Extract the (X, Y) coordinate from the center of the cell holding the provided text.  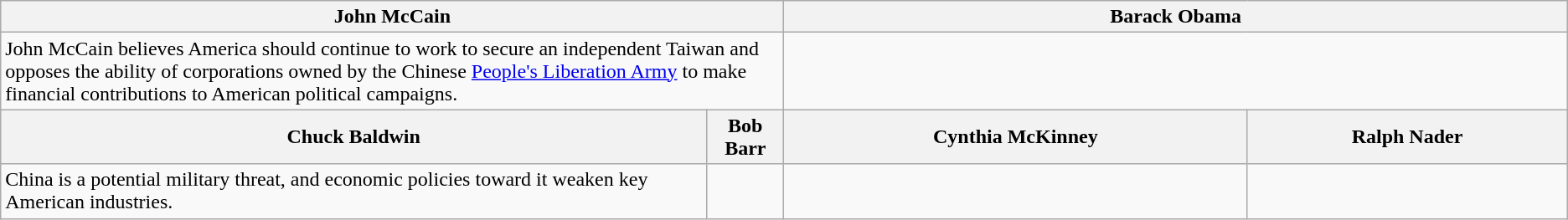
John McCain (392, 17)
Barack Obama (1176, 17)
China is a potential military threat, and economic policies toward it weaken key American industries. (353, 191)
Bob Barr (745, 137)
Ralph Nader (1407, 137)
Cynthia McKinney (1015, 137)
Chuck Baldwin (353, 137)
